Determine the (x, y) coordinate at the center of the cell enclosing the given text.  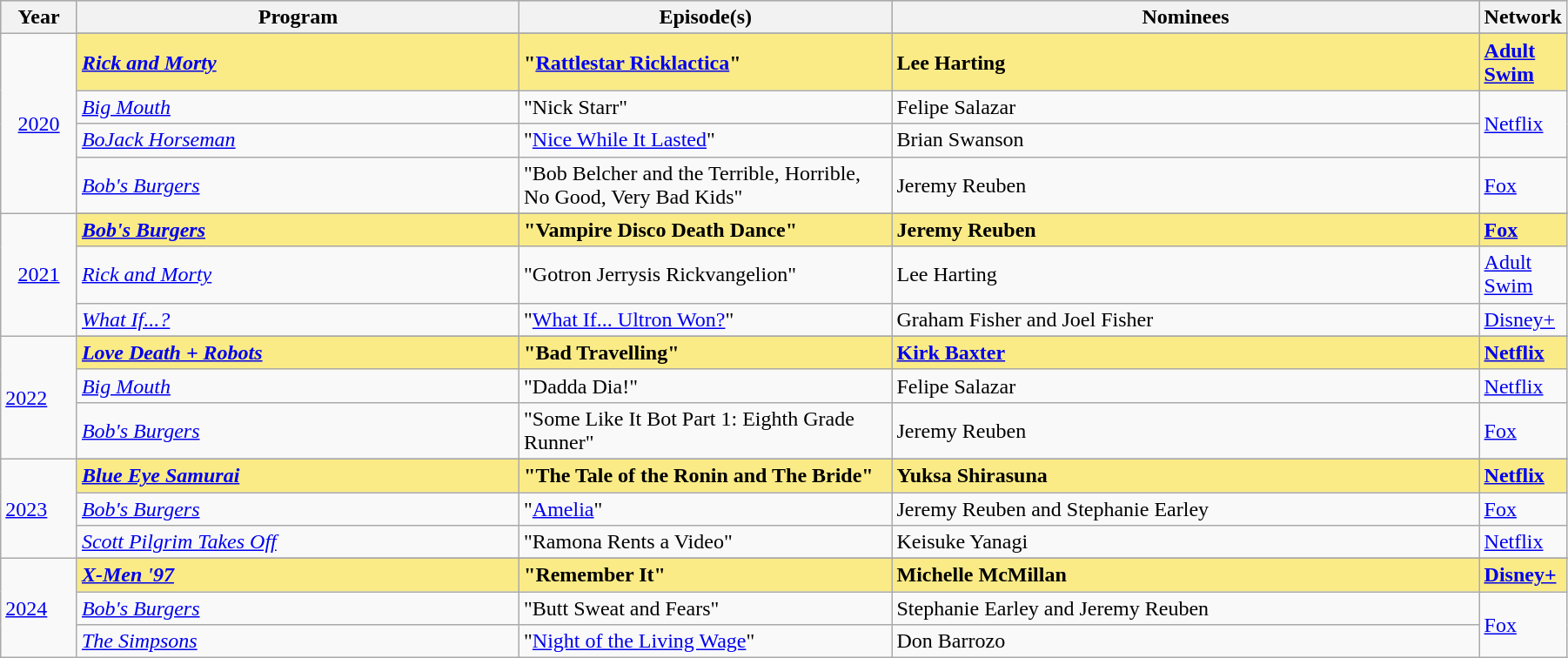
"Remember It" (706, 575)
Network (1523, 17)
"What If... Ultron Won?" (706, 319)
Blue Eye Samurai (298, 475)
"Ramona Rents a Video" (706, 542)
"Amelia" (706, 509)
Stephanie Earley and Jeremy Reuben (1185, 608)
2021 (39, 275)
2023 (39, 508)
Yuksa Shirasuna (1185, 475)
X-Men '97 (298, 575)
Year (39, 17)
"Some Like It Bot Part 1: Eighth Grade Runner" (706, 430)
Brian Swanson (1185, 140)
"Bob Belcher and the Terrible, Horrible, No Good, Very Bad Kids" (706, 185)
Episode(s) (706, 17)
Keisuke Yanagi (1185, 542)
"Butt Sweat and Fears" (706, 608)
Scott Pilgrim Takes Off (298, 542)
"Bad Travelling" (706, 352)
2024 (39, 608)
Jeremy Reuben and Stephanie Earley (1185, 509)
"Vampire Disco Death Dance" (706, 230)
"Rattlestar Ricklactica" (706, 63)
"Night of the Living Wage" (706, 641)
BoJack Horseman (298, 140)
Nominees (1185, 17)
Don Barrozo (1185, 641)
The Simpsons (298, 641)
Love Death + Robots (298, 352)
What If...? (298, 319)
"Nice While It Lasted" (706, 140)
2022 (39, 397)
"Gotron Jerrysis Rickvangelion" (706, 275)
"Nick Starr" (706, 107)
"The Tale of the Ronin and The Bride" (706, 475)
Michelle McMillan (1185, 575)
Program (298, 17)
Graham Fisher and Joel Fisher (1185, 319)
"Dadda Dia!" (706, 386)
Kirk Baxter (1185, 352)
2020 (39, 124)
